Provide the (X, Y) coordinate of the cell's center where the given text is located.  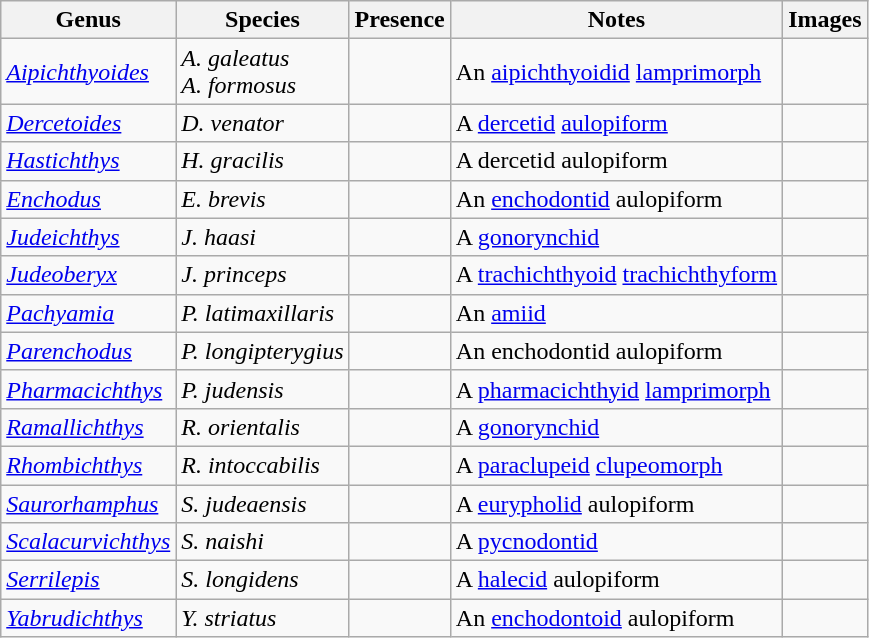
Images (825, 20)
An amiid (616, 313)
Parenchodus (88, 351)
Enchodus (88, 199)
Pachyamia (88, 313)
Notes (616, 20)
P. judensis (262, 389)
Pharmacichthys (88, 389)
Species (262, 20)
Ramallichthys (88, 427)
A eurypholid aulopiform (616, 503)
Dercetoides (88, 123)
A halecid aulopiform (616, 580)
D. venator (262, 123)
Judeoberyx (88, 275)
Y. striatus (262, 618)
A trachichthyoid trachichthyform (616, 275)
A pycnodontid (616, 542)
H. gracilis (262, 161)
J. princeps (262, 275)
Hastichthys (88, 161)
An enchodontoid aulopiform (616, 618)
Aipichthyoides (88, 72)
R. intoccabilis (262, 465)
Judeichthys (88, 237)
P. longipterygius (262, 351)
E. brevis (262, 199)
R. orientalis (262, 427)
Rhombichthys (88, 465)
S. naishi (262, 542)
P. latimaxillaris (262, 313)
An aipichthyoidid lamprimorph (616, 72)
Genus (88, 20)
Scalacurvichthys (88, 542)
Yabrudichthys (88, 618)
S. longidens (262, 580)
A paraclupeid clupeomorph (616, 465)
Presence (400, 20)
A. galeatusA. formosus (262, 72)
A pharmacichthyid lamprimorph (616, 389)
J. haasi (262, 237)
Saurorhamphus (88, 503)
Serrilepis (88, 580)
S. judeaensis (262, 503)
